Return (x, y) of the center of cell containing provided text 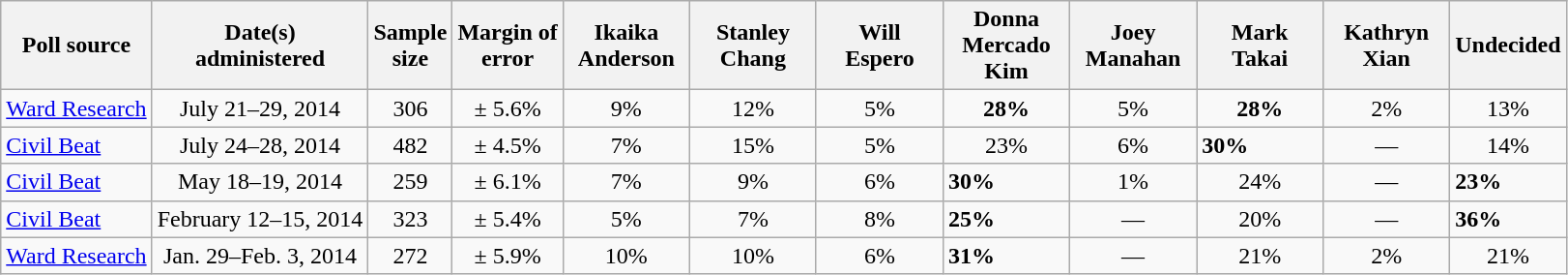
± 5.4% (508, 219)
259 (410, 182)
JoeyManahan (1133, 46)
36% (1508, 219)
July 24–28, 2014 (260, 145)
KathrynXian (1386, 46)
Jan. 29–Feb. 3, 2014 (260, 256)
± 4.5% (508, 145)
272 (410, 256)
± 5.6% (508, 108)
Poll source (76, 46)
13% (1508, 108)
May 18–19, 2014 (260, 182)
July 21–29, 2014 (260, 108)
31% (1005, 256)
12% (752, 108)
15% (752, 145)
Undecided (1508, 46)
± 6.1% (508, 182)
Date(s)administered (260, 46)
DonnaMercado Kim (1005, 46)
14% (1508, 145)
StanleyChang (752, 46)
20% (1261, 219)
WillEspero (880, 46)
482 (410, 145)
Samplesize (410, 46)
MarkTakai (1261, 46)
306 (410, 108)
February 12–15, 2014 (260, 219)
Margin oferror (508, 46)
± 5.9% (508, 256)
24% (1261, 182)
25% (1005, 219)
IkaikaAnderson (626, 46)
1% (1133, 182)
323 (410, 219)
8% (880, 219)
